Return (x, y) of the center of cell containing provided text 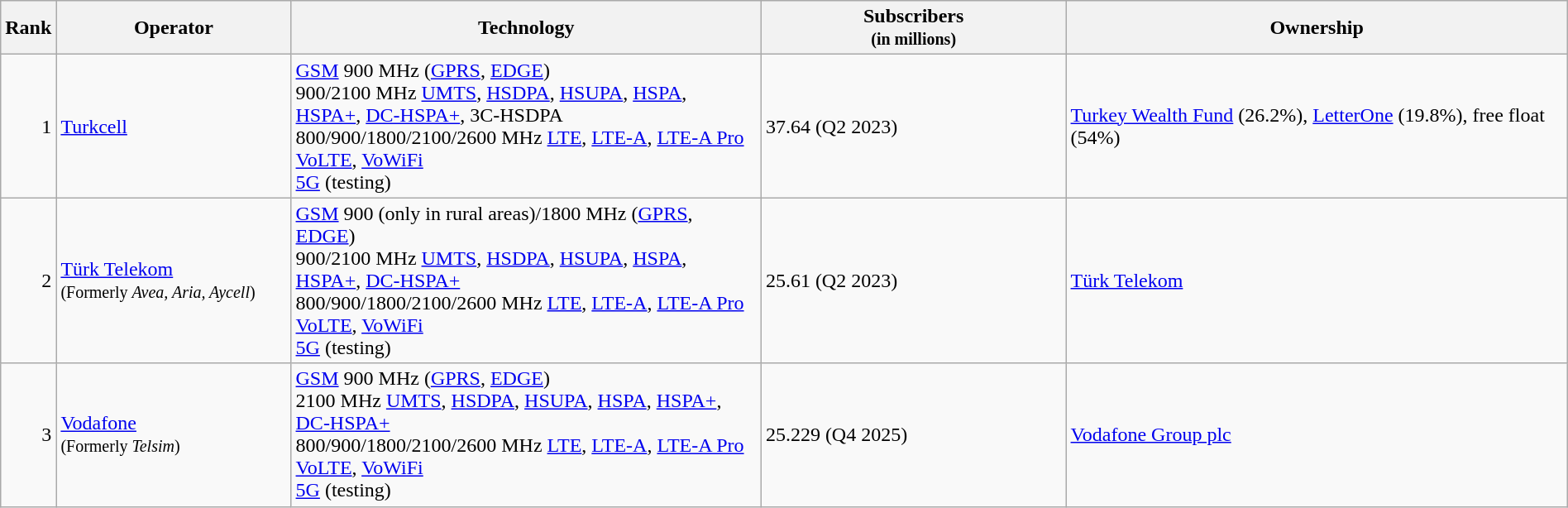
Turkcell (174, 126)
Vodafone (Formerly Telsim) (174, 435)
25.229 (Q4 2025) (913, 435)
Türk Telekom (1317, 280)
2 (28, 280)
1 (28, 126)
37.64 (Q2 2023) (913, 126)
Türk Telekom (Formerly Avea, Aria, Aycell) (174, 280)
3 (28, 435)
Subscribers(in millions) (913, 28)
Vodafone Group plc (1317, 435)
Ownership (1317, 28)
Technology (526, 28)
Rank (28, 28)
25.61 (Q2 2023) (913, 280)
Turkey Wealth Fund (26.2%), LetterOne (19.8%), free float (54%) (1317, 126)
Operator (174, 28)
